Extract the [X, Y] coordinate from the center of the cell holding the provided text.  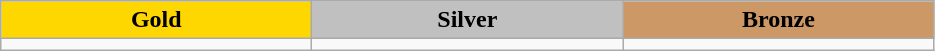
Bronze [778, 20]
Silver [468, 20]
Gold [156, 20]
